Extract the [x, y] coordinate from the center of the cell holding the provided text.  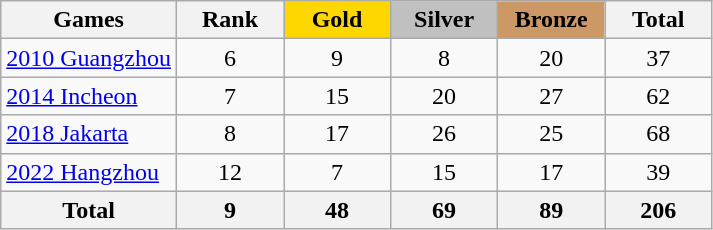
89 [552, 210]
12 [230, 172]
Silver [444, 20]
37 [658, 58]
25 [552, 134]
Bronze [552, 20]
2014 Incheon [89, 96]
2018 Jakarta [89, 134]
62 [658, 96]
Games [89, 20]
6 [230, 58]
27 [552, 96]
206 [658, 210]
Gold [338, 20]
Rank [230, 20]
48 [338, 210]
26 [444, 134]
2010 Guangzhou [89, 58]
69 [444, 210]
2022 Hangzhou [89, 172]
39 [658, 172]
68 [658, 134]
